Extract the [X, Y] coordinate from the center of the cell holding the provided text.  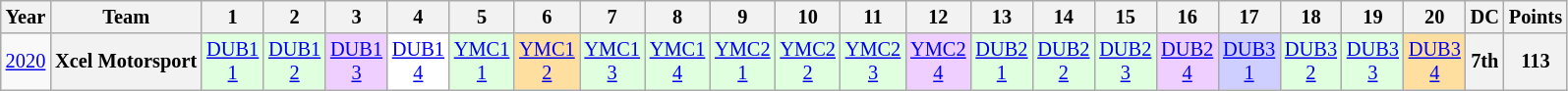
1 [232, 17]
8 [677, 17]
DUB33 [1372, 62]
YMC11 [482, 62]
5 [482, 17]
DUB31 [1249, 62]
Xcel Motorsport [126, 62]
2 [295, 17]
DUB32 [1311, 62]
YMC22 [808, 62]
DUB24 [1188, 62]
113 [1536, 62]
19 [1372, 17]
YMC21 [742, 62]
YMC23 [873, 62]
DUB13 [356, 62]
2020 [26, 62]
Year [26, 17]
DUB11 [232, 62]
DUB14 [419, 62]
DUB21 [1001, 62]
DUB22 [1064, 62]
12 [938, 17]
7th [1484, 62]
YMC24 [938, 62]
17 [1249, 17]
13 [1001, 17]
YMC13 [612, 62]
10 [808, 17]
15 [1125, 17]
DUB12 [295, 62]
DUB23 [1125, 62]
DC [1484, 17]
Team [126, 17]
20 [1435, 17]
DUB34 [1435, 62]
3 [356, 17]
YMC12 [547, 62]
Points [1536, 17]
16 [1188, 17]
11 [873, 17]
9 [742, 17]
6 [547, 17]
YMC14 [677, 62]
7 [612, 17]
18 [1311, 17]
4 [419, 17]
14 [1064, 17]
